Return the [X, Y] coordinate for the center point of the cell that contains the specified text.  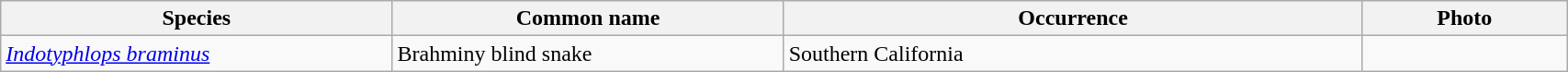
Photo [1464, 18]
Southern California [1073, 54]
Occurrence [1073, 18]
Common name [588, 18]
Species [197, 18]
Indotyphlops braminus [197, 54]
Brahminy blind snake [588, 54]
